Return [X, Y] of the center of cell containing provided text 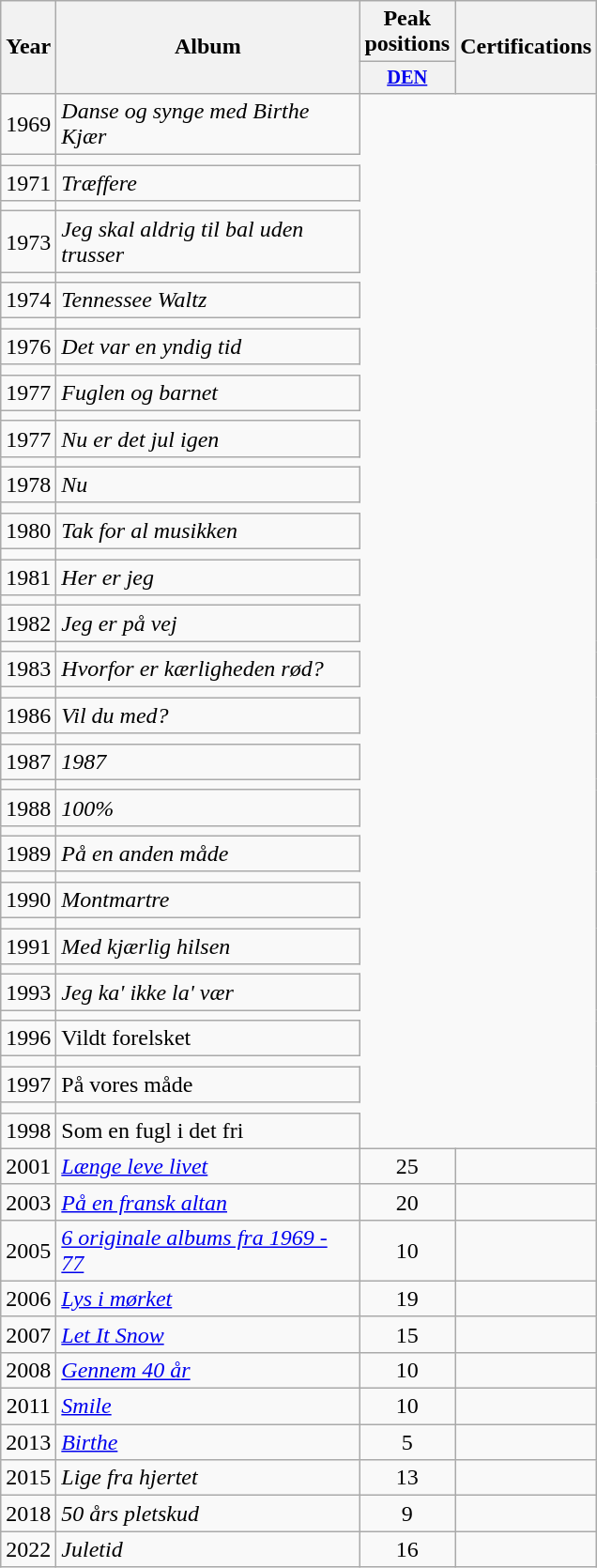
Vildt forelsket [208, 1038]
Træffere [208, 183]
13 [407, 1478]
1969 [28, 124]
20 [407, 1202]
100% [208, 807]
1974 [28, 300]
Lys i mørket [208, 1299]
1986 [28, 715]
15 [407, 1334]
Gennem 40 år [208, 1370]
På en fransk altan [208, 1202]
På en anden måde [208, 853]
Lige fra hjertet [208, 1478]
Fuglen og barnet [208, 392]
2018 [28, 1514]
Year [28, 47]
2013 [28, 1442]
1971 [28, 183]
5 [407, 1442]
Jeg er på vej [208, 623]
Med kjærlig hilsen [208, 946]
Tak for al musikken [208, 530]
2022 [28, 1549]
Jeg ka' ikke la' vær [208, 992]
Certifications [526, 47]
Det var en yndig tid [208, 346]
1981 [28, 577]
1991 [28, 946]
2003 [28, 1202]
1988 [28, 807]
Jeg skal aldrig til bal uden trusser [208, 242]
1989 [28, 853]
16 [407, 1549]
6 originale albums fra 1969 - 77 [208, 1251]
På vores måde [208, 1084]
2006 [28, 1299]
Nu er det jul igen [208, 438]
2005 [28, 1251]
1973 [28, 242]
1997 [28, 1084]
2001 [28, 1166]
1978 [28, 484]
Som en fugl i det fri [208, 1130]
2011 [28, 1407]
9 [407, 1514]
1976 [28, 346]
DEN [407, 78]
1980 [28, 530]
Peak positions [407, 32]
Album [208, 47]
Her er jeg [208, 577]
1990 [28, 899]
1983 [28, 669]
1982 [28, 623]
Juletid [208, 1549]
Montmartre [208, 899]
50 års pletskud [208, 1514]
2007 [28, 1334]
Nu [208, 484]
Let It Snow [208, 1334]
Hvorfor er kærligheden rød? [208, 669]
Tennessee Waltz [208, 300]
2015 [28, 1478]
25 [407, 1166]
1998 [28, 1130]
Danse og synge med Birthe Kjær [208, 124]
1993 [28, 992]
Birthe [208, 1442]
Længe leve livet [208, 1166]
Smile [208, 1407]
19 [407, 1299]
1996 [28, 1038]
2008 [28, 1370]
Vil du med? [208, 715]
